Locate the cell with the specified text and output its (X, Y) center coordinate. 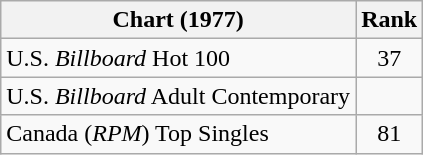
81 (390, 134)
Rank (390, 20)
Canada (RPM) Top Singles (178, 134)
U.S. Billboard Adult Contemporary (178, 96)
Chart (1977) (178, 20)
U.S. Billboard Hot 100 (178, 58)
37 (390, 58)
